Detect which cell encompasses the target text, then output its (x, y) center coordinate. 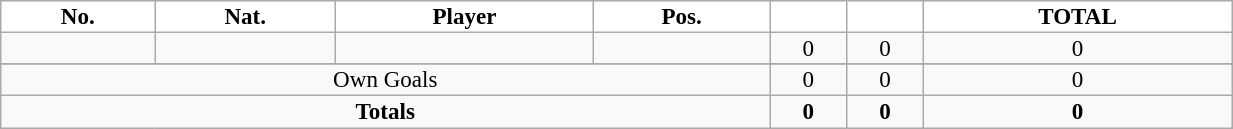
Player (465, 17)
Pos. (682, 17)
Totals (386, 112)
TOTAL (1077, 17)
Own Goals (386, 80)
No. (78, 17)
Nat. (246, 17)
